Search for the cell housing the specified text and yield its (X, Y) center coordinate. 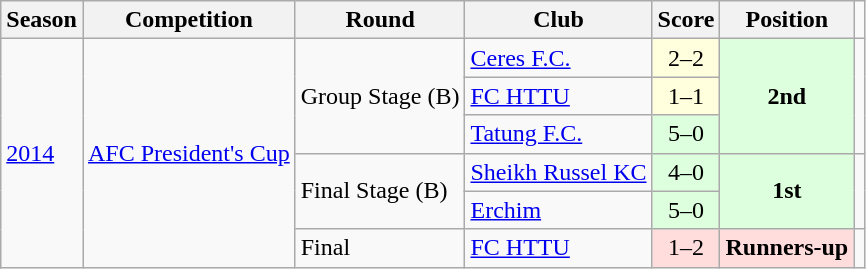
Competition (188, 20)
2014 (42, 153)
Season (42, 20)
4–0 (686, 172)
Erchim (558, 210)
AFC President's Cup (188, 153)
1st (787, 191)
Sheikh Russel KC (558, 172)
1–2 (686, 248)
2nd (787, 96)
Score (686, 20)
Position (787, 20)
Final (380, 248)
Club (558, 20)
Ceres F.C. (558, 58)
2–2 (686, 58)
Runners-up (787, 248)
1–1 (686, 96)
Round (380, 20)
Tatung F.C. (558, 134)
Group Stage (B) (380, 96)
Final Stage (B) (380, 191)
